Identify which cell holds the provided text, then report its (x, y) central coordinate. 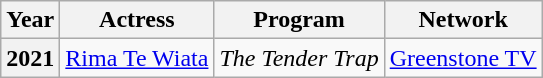
2021 (30, 58)
Actress (137, 20)
Greenstone TV (463, 58)
Rima Te Wiata (137, 58)
Year (30, 20)
Program (299, 20)
Network (463, 20)
The Tender Trap (299, 58)
